Return the [X, Y] coordinate for the center point of the cell that contains the specified text.  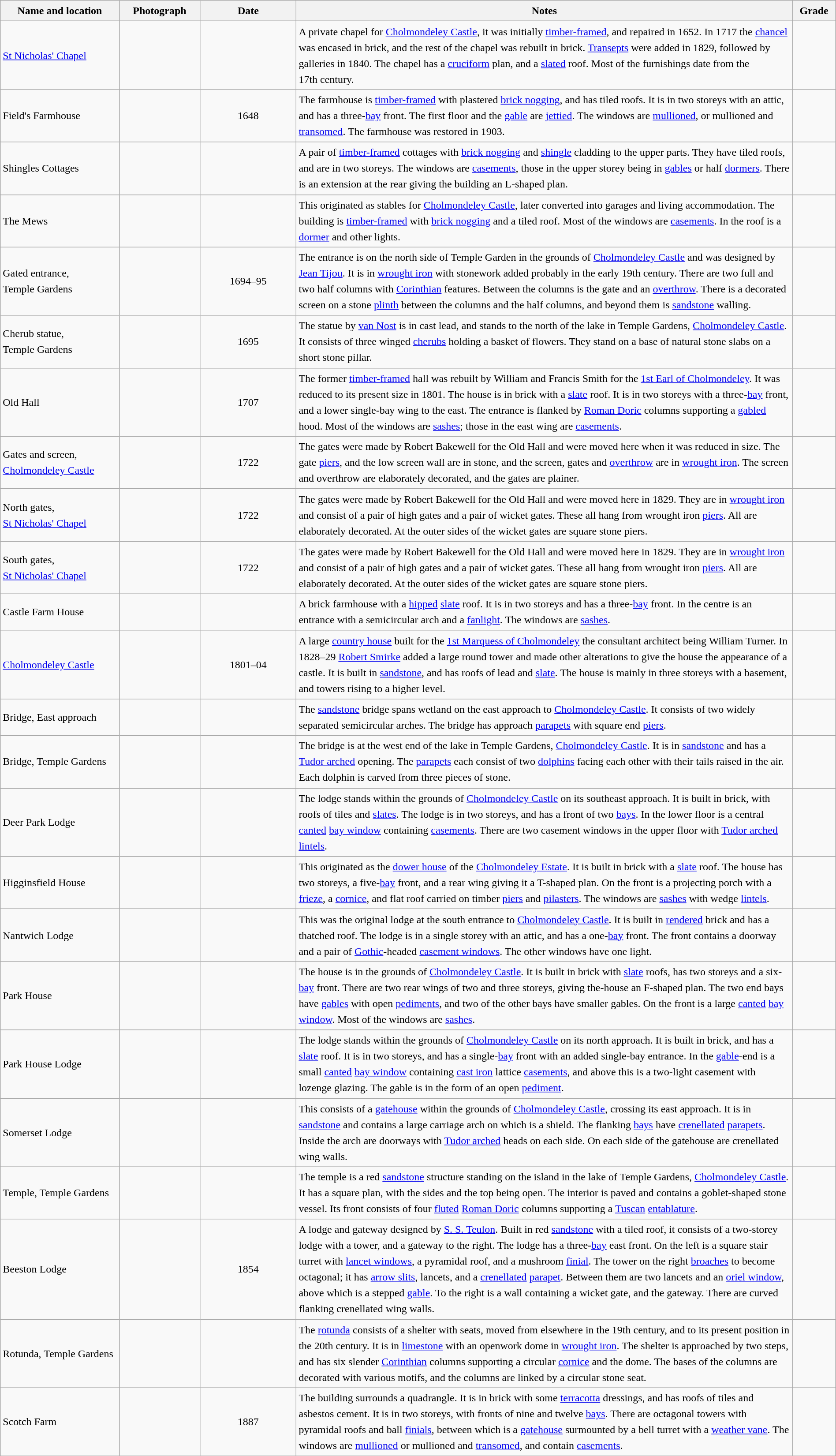
Beeston Lodge [60, 1269]
Cherub statue,Temple Gardens [60, 341]
Grade [814, 11]
South gates,St Nicholas' Chapel [60, 567]
Rotunda, Temple Gardens [60, 1353]
1707 [248, 402]
Old Hall [60, 402]
St Nicholas' Chapel [60, 56]
Castle Farm House [60, 612]
Date [248, 11]
Name and location [60, 11]
1695 [248, 341]
Shingles Cottages [60, 168]
Bridge, East approach [60, 717]
Bridge, Temple Gardens [60, 762]
The Mews [60, 221]
Somerset Lodge [60, 1133]
1801–04 [248, 665]
Gates and screen,Cholmondeley Castle [60, 462]
1887 [248, 1422]
Cholmondeley Castle [60, 665]
1648 [248, 116]
Park House Lodge [60, 1064]
Gated entrance,Temple Gardens [60, 281]
Nantwich Lodge [60, 935]
1854 [248, 1269]
Notes [544, 11]
Park House [60, 996]
North gates,St Nicholas' Chapel [60, 515]
Higginsfield House [60, 883]
Photograph [160, 11]
Temple, Temple Gardens [60, 1193]
Deer Park Lodge [60, 822]
Field's Farmhouse [60, 116]
1694–95 [248, 281]
Scotch Farm [60, 1422]
